Determine the (x, y) coordinate at the center of the cell enclosing the given text.  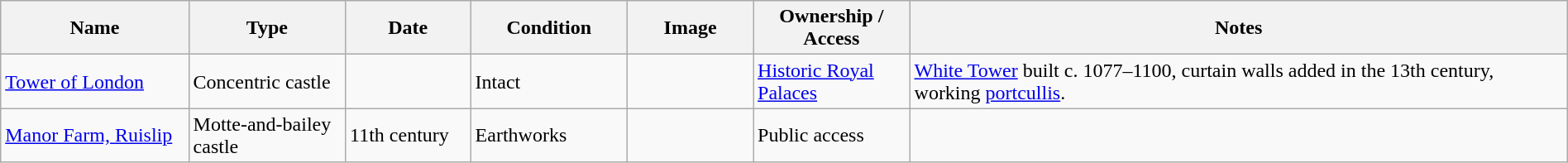
Tower of London (94, 81)
Intact (549, 81)
Type (266, 28)
Historic Royal Palaces (832, 81)
11th century (409, 136)
Public access (832, 136)
Motte-and-bailey castle (266, 136)
Image (691, 28)
Condition (549, 28)
Name (94, 28)
Notes (1239, 28)
Earthworks (549, 136)
White Tower built c. 1077–1100, curtain walls added in the 13th century, working portcullis. (1239, 81)
Date (409, 28)
Manor Farm, Ruislip (94, 136)
Concentric castle (266, 81)
Ownership / Access (832, 28)
